Return the [x, y] coordinate for the center point of the cell that contains the specified text.  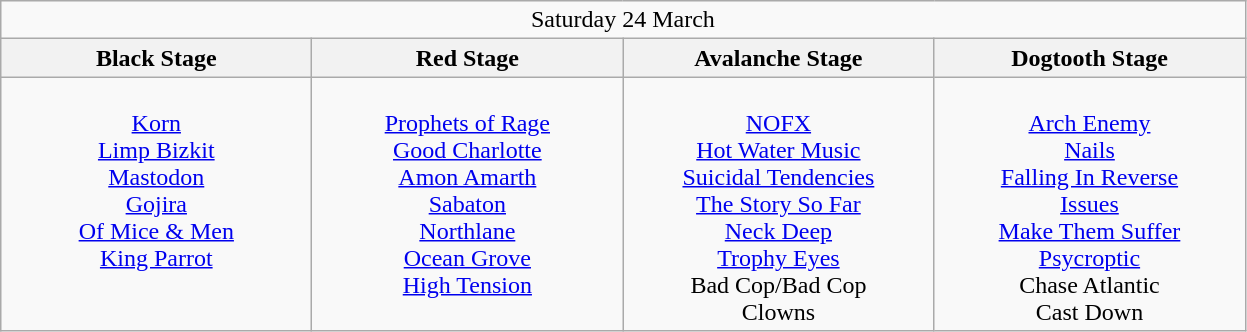
Dogtooth Stage [1090, 58]
Korn Limp Bizkit Mastodon Gojira Of Mice & Men King Parrot [156, 204]
Avalanche Stage [778, 58]
Black Stage [156, 58]
Arch Enemy Nails Falling In Reverse Issues Make Them Suffer Psycroptic Chase Atlantic Cast Down [1090, 204]
Red Stage [468, 58]
Saturday 24 March [623, 20]
NOFX Hot Water Music Suicidal Tendencies The Story So Far Neck Deep Trophy Eyes Bad Cop/Bad Cop Clowns [778, 204]
Prophets of Rage Good Charlotte Amon Amarth Sabaton Northlane Ocean Grove High Tension [468, 204]
